Scan for the cell matching the given text and deliver its (X, Y) coordinate at center. 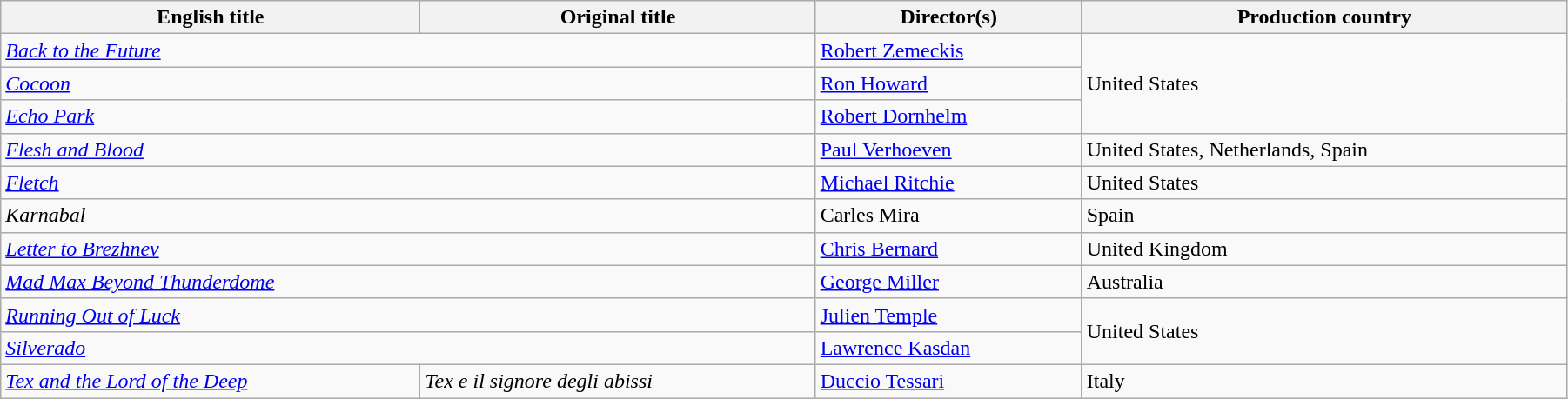
Duccio Tessari (948, 381)
English title (211, 17)
Flesh and Blood (408, 150)
Lawrence Kasdan (948, 348)
Julien Temple (948, 315)
Cocoon (408, 83)
Production country (1324, 17)
United Kingdom (1324, 249)
Silverado (408, 348)
Echo Park (408, 116)
Karnabal (408, 216)
Tex e il signore degli abissi (618, 381)
Tex and the Lord of the Deep (211, 381)
Carles Mira (948, 216)
Michael Ritchie (948, 183)
Fletch (408, 183)
Original title (618, 17)
Ron Howard (948, 83)
Back to the Future (408, 50)
Italy (1324, 381)
Paul Verhoeven (948, 150)
Spain (1324, 216)
Australia (1324, 282)
Running Out of Luck (408, 315)
United States, Netherlands, Spain (1324, 150)
Robert Dornhelm (948, 116)
Letter to Brezhnev (408, 249)
George Miller (948, 282)
Director(s) (948, 17)
Chris Bernard (948, 249)
Mad Max Beyond Thunderdome (408, 282)
Robert Zemeckis (948, 50)
